Return the [X, Y] coordinate for the center point of the cell that contains the specified text.  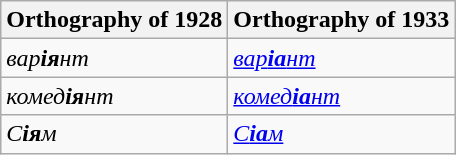
варіант [342, 58]
комедіянт [114, 96]
комедіант [342, 96]
Сіям [114, 134]
Orthography of 1928 [114, 20]
Сіам [342, 134]
варіянт [114, 58]
Orthography of 1933 [342, 20]
